Return the (x, y) coordinate for the center point of the cell that contains the specified text.  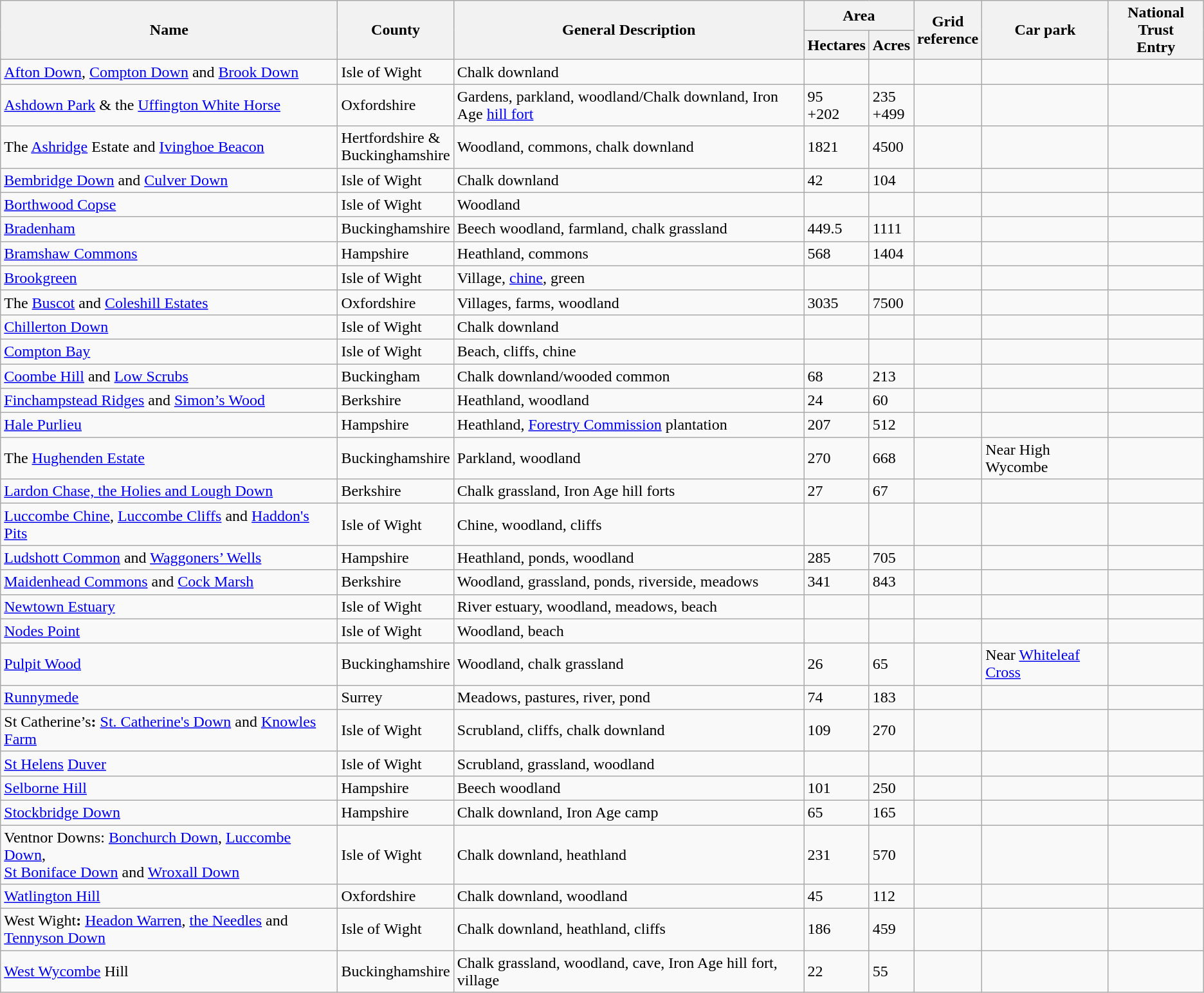
Afton Down, Compton Down and Brook Down (169, 72)
459 (891, 930)
The Buscot and Coleshill Estates (169, 302)
Chalk downland/wooded common (629, 376)
The Ashridge Estate and Ivinghoe Beacon (169, 147)
Chalk grassland, Iron Age hill forts (629, 491)
Beach, cliffs, chine (629, 351)
3035 (836, 302)
4500 (891, 147)
Chalk grassland, woodland, cave, Iron Age hill fort, village (629, 971)
West Wight: Headon Warren, the Needles and Tennyson Down (169, 930)
112 (891, 897)
Hale Purlieu (169, 425)
109 (836, 731)
Bradenham (169, 229)
Ashdown Park & the Uffington White Horse (169, 105)
Borthwood Copse (169, 205)
22 (836, 971)
213 (891, 376)
60 (891, 401)
Heathland, woodland (629, 401)
General Description (629, 30)
Hectares (836, 45)
Woodland (629, 205)
1404 (891, 253)
104 (891, 180)
26 (836, 664)
Villages, farms, woodland (629, 302)
512 (891, 425)
Luccombe Chine, Luccombe Cliffs and Haddon's Pits (169, 525)
Heathland, commons (629, 253)
Woodland, grassland, ponds, riverside, meadows (629, 582)
Ludshott Common and Waggoners’ Wells (169, 558)
Woodland, commons, chalk downland (629, 147)
Chine, woodland, cliffs (629, 525)
Near Whiteleaf Cross (1046, 664)
55 (891, 971)
County (396, 30)
Woodland, chalk grassland (629, 664)
668 (891, 458)
7500 (891, 302)
27 (836, 491)
449.5 (836, 229)
207 (836, 425)
Meadows, pastures, river, pond (629, 697)
National TrustEntry (1156, 30)
Beech woodland (629, 788)
285 (836, 558)
235+499 (891, 105)
165 (891, 812)
Selborne Hill (169, 788)
Stockbridge Down (169, 812)
River estuary, woodland, meadows, beach (629, 606)
The Hughenden Estate (169, 458)
West Wycombe Hill (169, 971)
705 (891, 558)
Brookgreen (169, 278)
24 (836, 401)
Watlington Hill (169, 897)
Ventnor Downs: Bonchurch Down, Luccombe Down,St Boniface Down and Wroxall Down (169, 854)
Pulpit Wood (169, 664)
843 (891, 582)
1821 (836, 147)
1111 (891, 229)
570 (891, 854)
95+202 (836, 105)
250 (891, 788)
Runnymede (169, 697)
Beech woodland, farmland, chalk grassland (629, 229)
68 (836, 376)
Chalk downland, heathland, cliffs (629, 930)
Name (169, 30)
74 (836, 697)
67 (891, 491)
Heathland, Forestry Commission plantation (629, 425)
Newtown Estuary (169, 606)
231 (836, 854)
341 (836, 582)
101 (836, 788)
Acres (891, 45)
Compton Bay (169, 351)
Surrey (396, 697)
Chalk downland, woodland (629, 897)
42 (836, 180)
Parkland, woodland (629, 458)
Maidenhead Commons and Cock Marsh (169, 582)
Chalk downland, heathland (629, 854)
Bembridge Down and Culver Down (169, 180)
183 (891, 697)
Lardon Chase, the Holies and Lough Down (169, 491)
Near High Wycombe (1046, 458)
Village, chine, green (629, 278)
Chillerton Down (169, 327)
Scrubland, cliffs, chalk downland (629, 731)
186 (836, 930)
Area (859, 15)
Bramshaw Commons (169, 253)
Gridreference (948, 30)
Car park (1046, 30)
568 (836, 253)
Gardens, parkland, woodland/Chalk downland, Iron Age hill fort (629, 105)
Finchampstead Ridges and Simon’s Wood (169, 401)
Woodland, beach (629, 631)
Scrubland, grassland, woodland (629, 763)
Buckingham (396, 376)
Chalk downland, Iron Age camp (629, 812)
Hertfordshire &Buckinghamshire (396, 147)
Nodes Point (169, 631)
Coombe Hill and Low Scrubs (169, 376)
St Catherine’s: St. Catherine's Down and Knowles Farm (169, 731)
Heathland, ponds, woodland (629, 558)
St Helens Duver (169, 763)
45 (836, 897)
